Find where the given text appears and provide that cell's center as (x, y) coordinate. 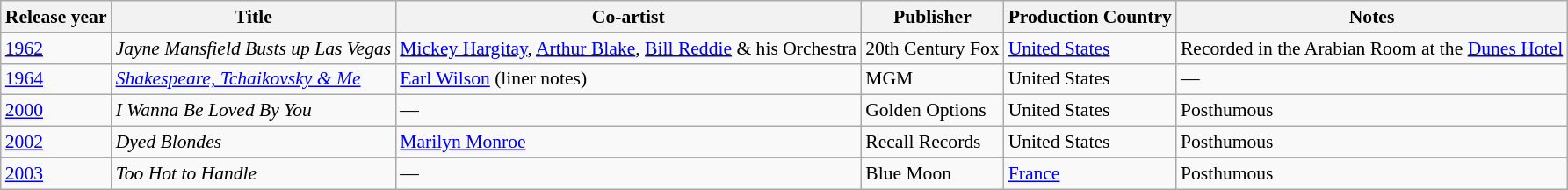
2003 (56, 173)
Blue Moon (932, 173)
Release year (56, 17)
Mickey Hargitay, Arthur Blake, Bill Reddie & his Orchestra (628, 48)
Co-artist (628, 17)
MGM (932, 79)
2000 (56, 111)
Golden Options (932, 111)
Title (254, 17)
1964 (56, 79)
1962 (56, 48)
France (1090, 173)
Marilyn Monroe (628, 142)
Earl Wilson (liner notes) (628, 79)
Too Hot to Handle (254, 173)
Recall Records (932, 142)
Recorded in the Arabian Room at the Dunes Hotel (1372, 48)
Notes (1372, 17)
20th Century Fox (932, 48)
Publisher (932, 17)
I Wanna Be Loved By You (254, 111)
2002 (56, 142)
Shakespeare, Tchaikovsky & Me (254, 79)
Jayne Mansfield Busts up Las Vegas (254, 48)
Production Country (1090, 17)
Dyed Blondes (254, 142)
